Extract the [x, y] coordinate from the center of the cell holding the provided text.  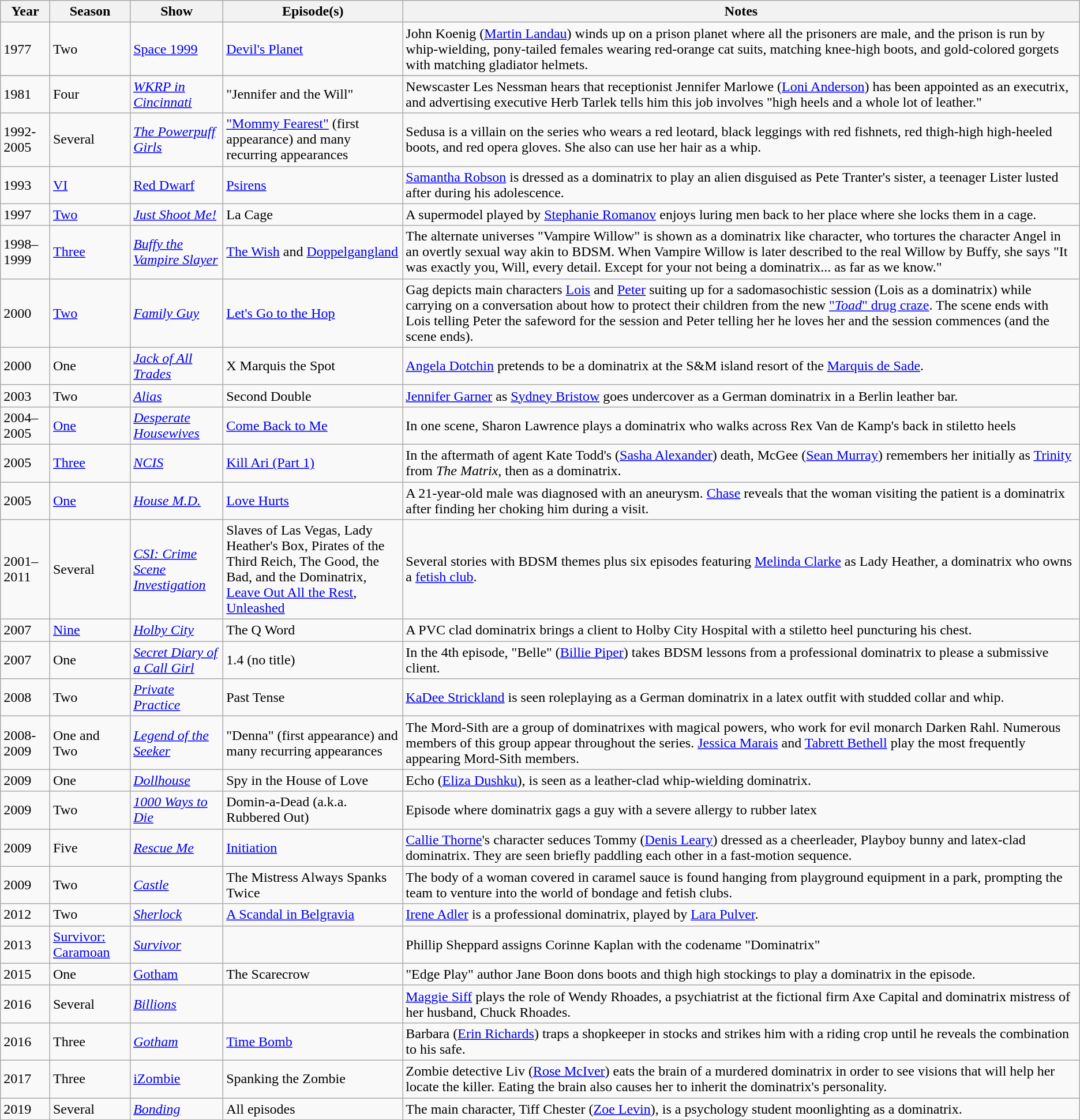
Buffy the Vampire Slayer [177, 252]
2013 [25, 945]
Alias [177, 396]
2004–2005 [25, 426]
Billions [177, 1004]
Love Hurts [313, 501]
The Wish and Doppelgangland [313, 252]
Space 1999 [177, 49]
In the 4th episode, "Belle" (Billie Piper) takes BDSM lessons from a professional dominatrix to please a submissive client. [741, 660]
Sherlock [177, 915]
Season [90, 12]
Private Practice [177, 698]
House M.D. [177, 501]
"Mommy Fearest" (first appearance) and many recurring appearances [313, 140]
Four [90, 95]
"Jennifer and the Will" [313, 95]
The Q Word [313, 630]
2003 [25, 396]
Red Dwarf [177, 185]
CSI: Crime Scene Investigation [177, 570]
Come Back to Me [313, 426]
Spy in the House of Love [313, 780]
Phillip Sheppard assigns Corinne Kaplan with the codename "Dominatrix" [741, 945]
Initiation [313, 848]
Kill Ari (Part 1) [313, 463]
The main character, Tiff Chester (Zoe Levin), is a psychology student moonlighting as a dominatrix. [741, 1109]
Dollhouse [177, 780]
1998–1999 [25, 252]
Psirens [313, 185]
Several stories with BDSM themes plus six episodes featuring Melinda Clarke as Lady Heather, a dominatrix who owns a fetish club. [741, 570]
VI [90, 185]
Nine [90, 630]
Notes [741, 12]
1981 [25, 95]
Castle [177, 885]
Episode where dominatrix gags a guy with a severe allergy to rubber latex [741, 810]
1993 [25, 185]
The Powerpuff Girls [177, 140]
A PVC clad dominatrix brings a client to Holby City Hospital with a stiletto heel puncturing his chest. [741, 630]
2019 [25, 1109]
2012 [25, 915]
"Denna" (first appearance) and many recurring appearances [313, 743]
"Edge Play" author Jane Boon dons boots and thigh high stockings to play a dominatrix in the episode. [741, 974]
Angela Dotchin pretends to be a dominatrix at the S&M island resort of the Marquis de Sade. [741, 366]
A supermodel played by Stephanie Romanov enjoys luring men back to her place where she locks them in a cage. [741, 215]
1000 Ways to Die [177, 810]
NCIS [177, 463]
The Mistress Always Spanks Twice [313, 885]
1.4 (no title) [313, 660]
Second Double [313, 396]
Legend of the Seeker [177, 743]
Past Tense [313, 698]
Holby City [177, 630]
Time Bomb [313, 1042]
Just Shoot Me! [177, 215]
2017 [25, 1078]
In one scene, Sharon Lawrence plays a dominatrix who walks across Rex Van de Kamp's back in stiletto heels [741, 426]
Devil's Planet [313, 49]
Irene Adler is a professional dominatrix, played by Lara Pulver. [741, 915]
Episode(s) [313, 12]
2015 [25, 974]
Five [90, 848]
1977 [25, 49]
Domin-a-Dead (a.k.a. Rubbered Out) [313, 810]
Bonding [177, 1109]
Desperate Housewives [177, 426]
Jennifer Garner as Sydney Bristow goes undercover as a German dominatrix in a Berlin leather bar. [741, 396]
The Scarecrow [313, 974]
2008-2009 [25, 743]
Survivor [177, 945]
Family Guy [177, 313]
2001–2011 [25, 570]
One and Two [90, 743]
Show [177, 12]
Spanking the Zombie [313, 1078]
KaDee Strickland is seen roleplaying as a German dominatrix in a latex outfit with studded collar and whip. [741, 698]
Echo (Eliza Dushku), is seen as a leather-clad whip-wielding dominatrix. [741, 780]
La Cage [313, 215]
A Scandal in Belgravia [313, 915]
Jack of All Trades [177, 366]
Secret Diary of a Call Girl [177, 660]
2008 [25, 698]
Rescue Me [177, 848]
Maggie Siff plays the role of Wendy Rhoades, a psychiatrist at the fictional firm Axe Capital and dominatrix mistress of her husband, Chuck Rhoades. [741, 1004]
Year [25, 12]
1997 [25, 215]
WKRP in Cincinnati [177, 95]
Barbara (Erin Richards) traps a shopkeeper in stocks and strikes him with a riding crop until he reveals the combination to his safe. [741, 1042]
X Marquis the Spot [313, 366]
Slaves of Las Vegas, Lady Heather's Box, Pirates of the Third Reich, The Good, the Bad, and the Dominatrix, Leave Out All the Rest, Unleashed [313, 570]
Survivor: Caramoan [90, 945]
iZombie [177, 1078]
1992-2005 [25, 140]
Let's Go to the Hop [313, 313]
All episodes [313, 1109]
